Pinpoint the cell where the given text exists, returning its [x, y] midpoint coordinate. 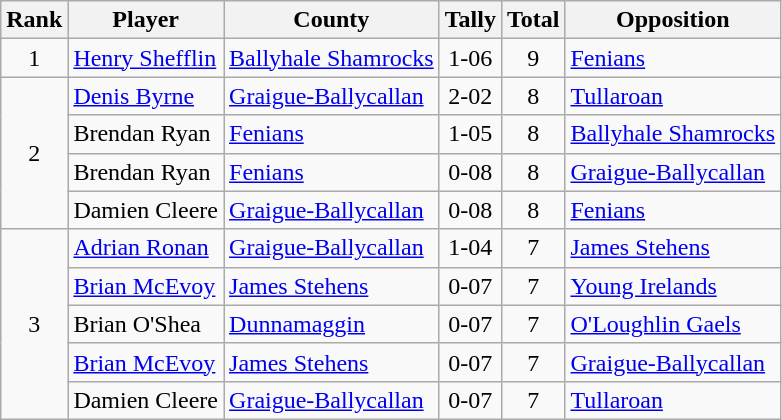
Tally [470, 20]
Adrian Ronan [146, 248]
2 [34, 153]
1 [34, 58]
Denis Byrne [146, 96]
Young Irelands [673, 286]
Brian O'Shea [146, 324]
Opposition [673, 20]
2-02 [470, 96]
O'Loughlin Gaels [673, 324]
1-05 [470, 134]
1-04 [470, 248]
9 [533, 58]
Total [533, 20]
County [332, 20]
1-06 [470, 58]
3 [34, 324]
Henry Shefflin [146, 58]
Dunnamaggin [332, 324]
Player [146, 20]
Rank [34, 20]
